Pinpoint the cell where the given text exists, returning its (X, Y) midpoint coordinate. 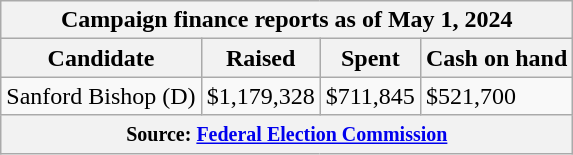
Cash on hand (496, 58)
Candidate (101, 58)
Raised (260, 58)
$1,179,328 (260, 96)
$521,700 (496, 96)
$711,845 (370, 96)
Sanford Bishop (D) (101, 96)
Campaign finance reports as of May 1, 2024 (287, 20)
Spent (370, 58)
Source: Federal Election Commission (287, 134)
